Determine the [X, Y] coordinate at the center of the cell enclosing the given text.  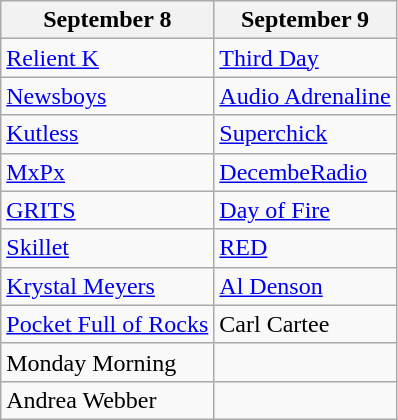
Third Day [305, 58]
Superchick [305, 134]
Kutless [108, 134]
MxPx [108, 172]
Relient K [108, 58]
Newsboys [108, 96]
September 8 [108, 20]
Al Denson [305, 286]
Pocket Full of Rocks [108, 324]
Krystal Meyers [108, 286]
Andrea Webber [108, 400]
Skillet [108, 248]
RED [305, 248]
Audio Adrenaline [305, 96]
GRITS [108, 210]
Day of Fire [305, 210]
Monday Morning [108, 362]
September 9 [305, 20]
DecembeRadio [305, 172]
Carl Cartee [305, 324]
